Locate the cell with the specified text and output its [X, Y] center coordinate. 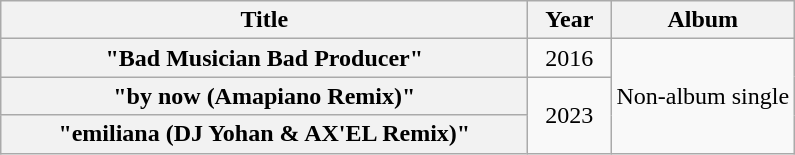
"by now (Amapiano Remix)" [264, 96]
"Bad Musician Bad Producer" [264, 58]
Title [264, 20]
2016 [570, 58]
Album [703, 20]
Non-album single [703, 96]
"emiliana (DJ Yohan & AX'EL Remix)" [264, 134]
2023 [570, 115]
Year [570, 20]
